Determine the (X, Y) coordinate at the center of the cell enclosing the given text.  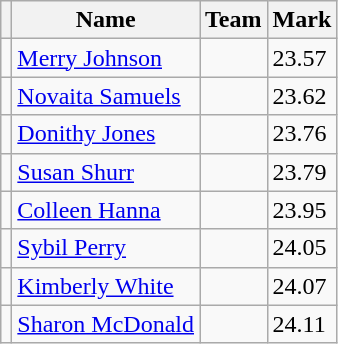
23.79 (302, 172)
Sharon McDonald (106, 324)
Donithy Jones (106, 134)
Susan Shurr (106, 172)
Team (234, 20)
23.62 (302, 96)
Kimberly White (106, 286)
23.95 (302, 210)
24.05 (302, 248)
24.11 (302, 324)
Colleen Hanna (106, 210)
Mark (302, 20)
Novaita Samuels (106, 96)
Sybil Perry (106, 248)
23.57 (302, 58)
24.07 (302, 286)
23.76 (302, 134)
Merry Johnson (106, 58)
Name (106, 20)
